Extract the (x, y) coordinate from the center of the cell holding the provided text.  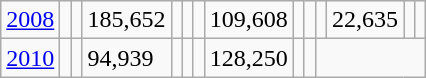
128,250 (248, 58)
94,939 (126, 58)
109,608 (248, 20)
2008 (30, 20)
2010 (30, 58)
22,635 (364, 20)
185,652 (126, 20)
